Capture the cell that displays the provided text and extract its (x, y) central coordinate. 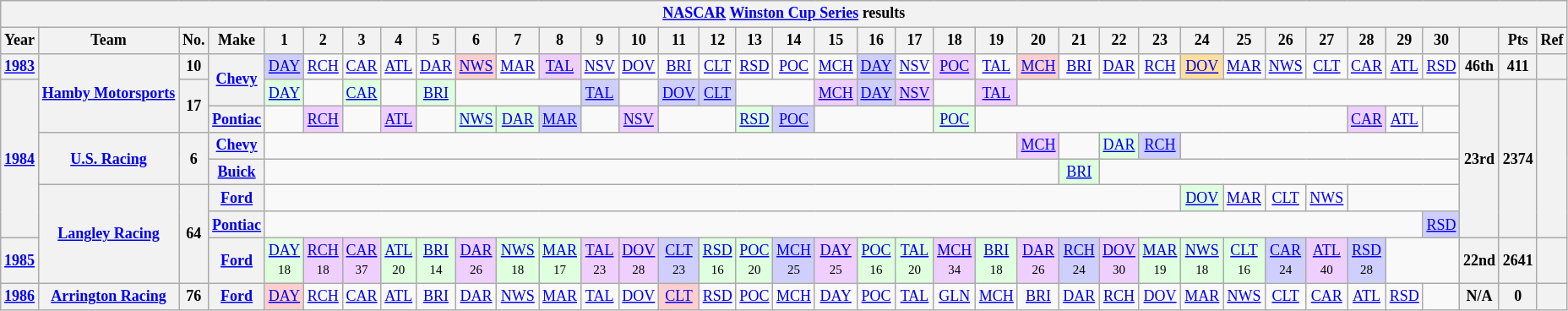
9 (600, 41)
23rd (1480, 159)
Buick (237, 172)
18 (955, 41)
27 (1326, 41)
TAL20 (914, 260)
4 (399, 41)
MAR19 (1160, 260)
N/A (1480, 296)
8 (560, 41)
23 (1160, 41)
No. (194, 41)
22nd (1480, 260)
28 (1367, 41)
MAR17 (560, 260)
29 (1404, 41)
19 (997, 41)
64 (194, 234)
ATL40 (1326, 260)
MCH34 (955, 260)
21 (1080, 41)
MCH25 (794, 260)
Langley Racing (108, 234)
Ref (1552, 41)
2374 (1517, 159)
GLN (955, 296)
Arrington Racing (108, 296)
Year (20, 41)
1984 (20, 159)
13 (754, 41)
20 (1038, 41)
1 (284, 41)
3 (362, 41)
11 (679, 41)
NASCAR Winston Cup Series results (784, 14)
Team (108, 41)
30 (1441, 41)
25 (1244, 41)
24 (1202, 41)
1985 (20, 260)
BRI14 (436, 260)
CAR24 (1286, 260)
46th (1480, 66)
CAR37 (362, 260)
DOV30 (1119, 260)
Pts (1517, 41)
CLT23 (679, 260)
Hamby Motorsports (108, 93)
5 (436, 41)
U.S. Racing (108, 159)
BRI18 (997, 260)
RCH18 (323, 260)
7 (518, 41)
Make (237, 41)
POC20 (754, 260)
RCH24 (1080, 260)
1983 (20, 66)
16 (876, 41)
DOV28 (639, 260)
ATL20 (399, 260)
DAY25 (836, 260)
CLT16 (1244, 260)
411 (1517, 66)
14 (794, 41)
76 (194, 296)
15 (836, 41)
12 (717, 41)
2641 (1517, 260)
22 (1119, 41)
RSD28 (1367, 260)
POC16 (876, 260)
DAY18 (284, 260)
RSD16 (717, 260)
2 (323, 41)
26 (1286, 41)
TAL23 (600, 260)
1986 (20, 296)
0 (1517, 296)
